Return [X, Y] of the center of cell containing provided text 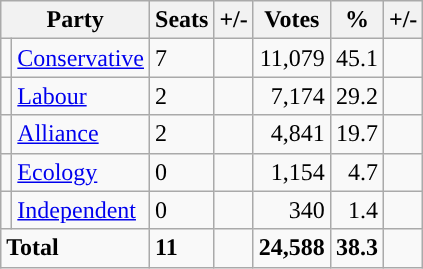
Votes [292, 20]
Party [76, 20]
1.4 [356, 210]
340 [292, 210]
Conservative [81, 58]
4.7 [356, 172]
Ecology [81, 172]
11,079 [292, 58]
1,154 [292, 172]
Seats [182, 20]
45.1 [356, 58]
7 [182, 58]
Labour [81, 96]
Independent [81, 210]
24,588 [292, 248]
38.3 [356, 248]
7,174 [292, 96]
29.2 [356, 96]
Alliance [81, 134]
11 [182, 248]
% [356, 20]
Total [76, 248]
4,841 [292, 134]
19.7 [356, 134]
